Find where the given text appears and provide that cell's center as [x, y] coordinate. 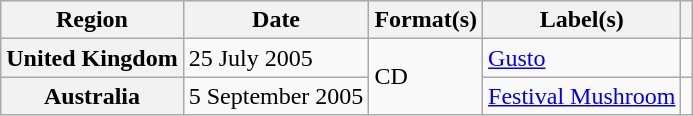
United Kingdom [92, 58]
Format(s) [426, 20]
Region [92, 20]
25 July 2005 [276, 58]
CD [426, 77]
Australia [92, 96]
Gusto [582, 58]
Date [276, 20]
5 September 2005 [276, 96]
Festival Mushroom [582, 96]
Label(s) [582, 20]
